Extract the [X, Y] coordinate from the center of the cell holding the provided text.  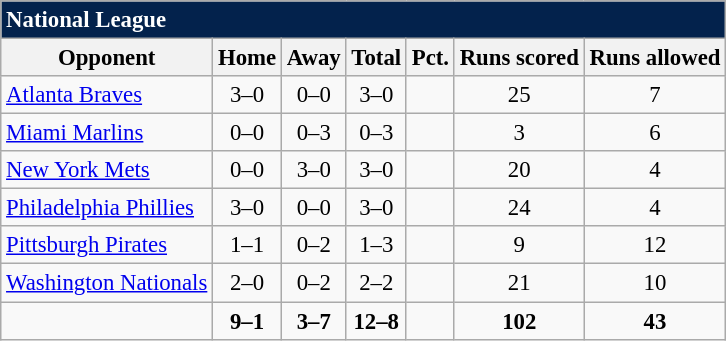
25 [519, 95]
National League [364, 20]
3 [519, 133]
1–1 [248, 245]
7 [655, 95]
Opponent [107, 58]
43 [655, 321]
6 [655, 133]
20 [519, 170]
3–7 [314, 321]
24 [519, 208]
9 [519, 245]
9–1 [248, 321]
Away [314, 58]
Philadelphia Phillies [107, 208]
2–0 [248, 283]
21 [519, 283]
Runs scored [519, 58]
Total [376, 58]
Washington Nationals [107, 283]
Atlanta Braves [107, 95]
New York Mets [107, 170]
12–8 [376, 321]
10 [655, 283]
12 [655, 245]
102 [519, 321]
Home [248, 58]
1–3 [376, 245]
2–2 [376, 283]
Pct. [430, 58]
Pittsburgh Pirates [107, 245]
Runs allowed [655, 58]
Miami Marlins [107, 133]
